For the text-containing cell, return its midpoint in (X, Y) coordinate format. 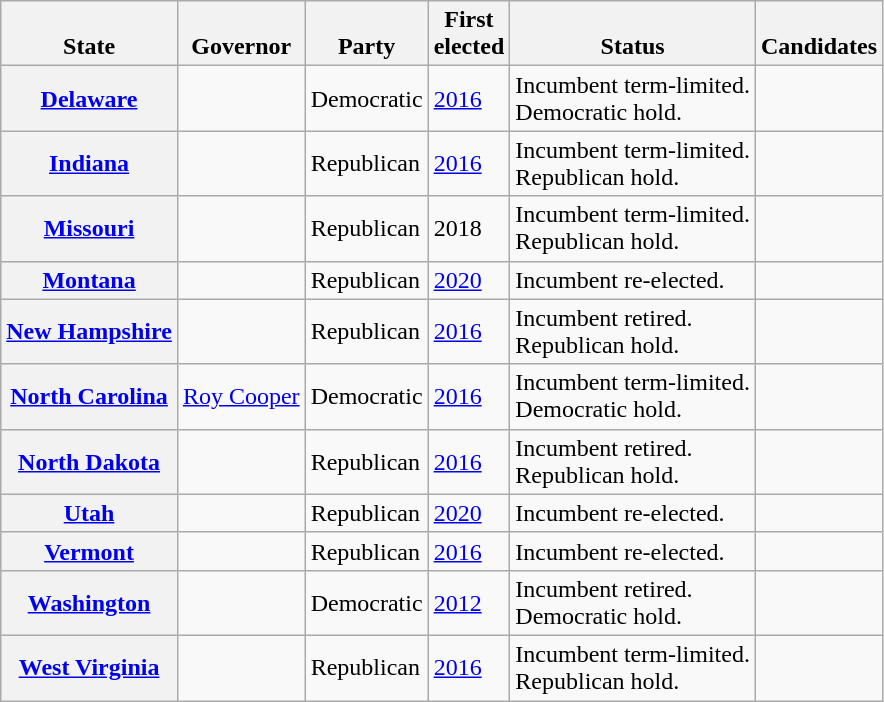
New Hampshire (90, 332)
Missouri (90, 228)
West Virginia (90, 668)
North Carolina (90, 396)
North Dakota (90, 462)
Candidates (818, 34)
2018 (469, 228)
Vermont (90, 551)
Status (633, 34)
Firstelected (469, 34)
State (90, 34)
Indiana (90, 164)
Roy Cooper (241, 396)
Party (366, 34)
Governor (241, 34)
Delaware (90, 98)
Utah (90, 513)
Washington (90, 602)
Incumbent retired.Democratic hold. (633, 602)
Montana (90, 280)
2012 (469, 602)
